Scan for the cell matching the given text and deliver its (x, y) coordinate at center. 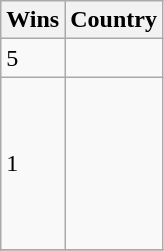
5 (33, 58)
Country (114, 20)
1 (33, 164)
Wins (33, 20)
